Return the [X, Y] coordinate for the center point of the cell that contains the specified text.  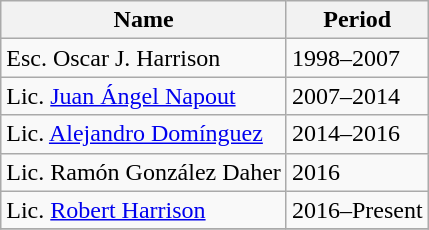
2007–2014 [357, 96]
2016 [357, 172]
Name [144, 20]
Lic. Juan Ángel Napout [144, 96]
Esc. Oscar J. Harrison [144, 58]
Period [357, 20]
Lic. Robert Harrison [144, 210]
1998–2007 [357, 58]
2016–Present [357, 210]
2014–2016 [357, 134]
Lic. Ramón González Daher [144, 172]
Lic. Alejandro Domínguez [144, 134]
